Capture the cell that displays the provided text and extract its [x, y] central coordinate. 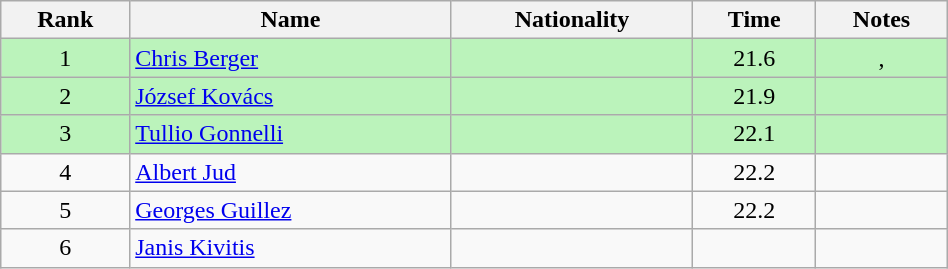
Tullio Gonnelli [290, 134]
, [882, 58]
Chris Berger [290, 58]
1 [66, 58]
Janis Kivitis [290, 248]
22.1 [754, 134]
4 [66, 172]
Georges Guillez [290, 210]
21.6 [754, 58]
Name [290, 20]
Nationality [572, 20]
5 [66, 210]
Rank [66, 20]
Notes [882, 20]
Albert Jud [290, 172]
József Kovács [290, 96]
2 [66, 96]
6 [66, 248]
3 [66, 134]
21.9 [754, 96]
Time [754, 20]
